From the cell containing the given text, extract its center point as (x, y) coordinate. 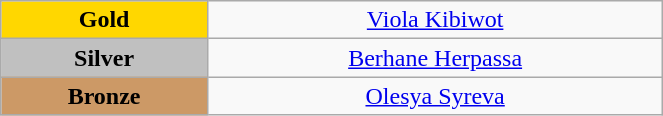
Gold (104, 20)
Olesya Syreva (434, 96)
Viola Kibiwot (434, 20)
Silver (104, 58)
Berhane Herpassa (434, 58)
Bronze (104, 96)
